Scan for the cell matching the given text and deliver its [X, Y] coordinate at center. 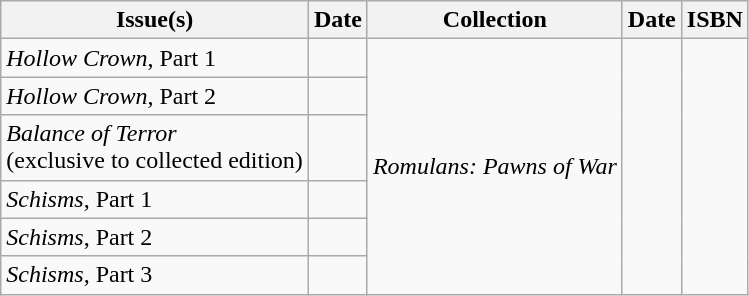
ISBN [714, 20]
Hollow Crown, Part 2 [155, 96]
Schisms, Part 1 [155, 199]
Issue(s) [155, 20]
Collection [494, 20]
Schisms, Part 3 [155, 275]
Balance of Terror (exclusive to collected edition) [155, 148]
Romulans: Pawns of War [494, 166]
Schisms, Part 2 [155, 237]
Hollow Crown, Part 1 [155, 58]
